From the cell containing the given text, extract its center point as (x, y) coordinate. 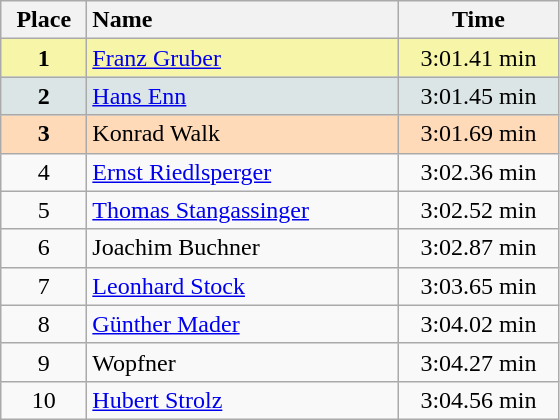
Time (478, 20)
3:02.87 min (478, 248)
3:02.52 min (478, 210)
Joachim Buchner (242, 248)
8 (44, 324)
Franz Gruber (242, 58)
Hubert Strolz (242, 400)
Name (242, 20)
3 (44, 134)
3:03.65 min (478, 286)
Thomas Stangassinger (242, 210)
Place (44, 20)
7 (44, 286)
3:04.27 min (478, 362)
Konrad Walk (242, 134)
3:01.45 min (478, 96)
5 (44, 210)
6 (44, 248)
3:02.36 min (478, 172)
Ernst Riedlsperger (242, 172)
3:04.56 min (478, 400)
3:01.41 min (478, 58)
3:01.69 min (478, 134)
2 (44, 96)
Leonhard Stock (242, 286)
9 (44, 362)
10 (44, 400)
Günther Mader (242, 324)
4 (44, 172)
3:04.02 min (478, 324)
1 (44, 58)
Wopfner (242, 362)
Hans Enn (242, 96)
